Extract the [X, Y] coordinate from the center of the cell holding the provided text.  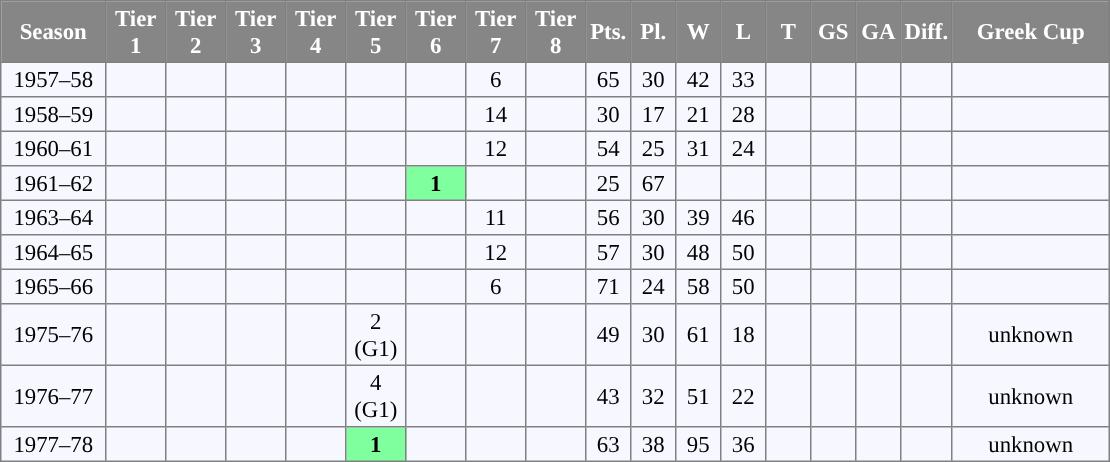
Tier 6 [436, 32]
Season [54, 32]
67 [654, 183]
11 [496, 217]
21 [698, 114]
1958–59 [54, 114]
1960–61 [54, 148]
61 [698, 335]
49 [608, 335]
Pl. [654, 32]
Diff. [926, 32]
95 [698, 444]
38 [654, 444]
4 (G1) [376, 396]
Tier 7 [496, 32]
Tier 1 [136, 32]
17 [654, 114]
28 [744, 114]
Tier 8 [556, 32]
33 [744, 79]
1961–62 [54, 183]
Tier 2 [196, 32]
1964–65 [54, 252]
32 [654, 396]
1977–78 [54, 444]
1965–66 [54, 286]
Tier 3 [256, 32]
63 [608, 444]
L [744, 32]
1963–64 [54, 217]
57 [608, 252]
46 [744, 217]
Tier 5 [376, 32]
W [698, 32]
1957–58 [54, 79]
48 [698, 252]
GS [834, 32]
56 [608, 217]
42 [698, 79]
1975–76 [54, 335]
71 [608, 286]
22 [744, 396]
39 [698, 217]
31 [698, 148]
54 [608, 148]
51 [698, 396]
GA [878, 32]
36 [744, 444]
Greek Cup [1031, 32]
43 [608, 396]
1976–77 [54, 396]
58 [698, 286]
T [788, 32]
Pts. [608, 32]
18 [744, 335]
65 [608, 79]
2 (G1) [376, 335]
14 [496, 114]
Tier 4 [316, 32]
